Return [X, Y] of the center of cell containing provided text 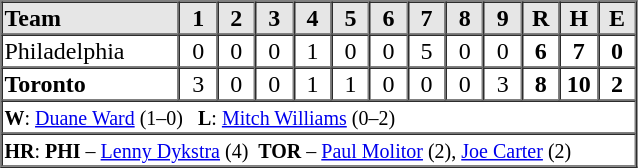
4 [312, 18]
HR: PHI – Lenny Dykstra (4) TOR – Paul Molitor (2), Joe Carter (2) [319, 150]
E [617, 18]
10 [579, 84]
9 [503, 18]
W: Duane Ward (1–0) L: Mitch Williams (0–2) [319, 116]
Philadelphia [91, 50]
Team [91, 18]
H [579, 18]
R [541, 18]
Toronto [91, 84]
